Detect which cell encompasses the target text, then output its (X, Y) center coordinate. 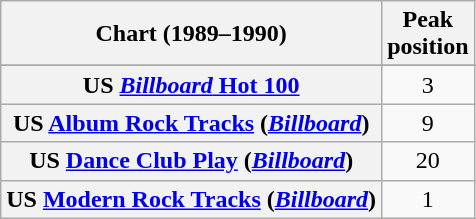
3 (428, 85)
9 (428, 123)
Peakposition (428, 34)
US Dance Club Play (Billboard) (192, 161)
US Album Rock Tracks (Billboard) (192, 123)
1 (428, 199)
Chart (1989–1990) (192, 34)
US Modern Rock Tracks (Billboard) (192, 199)
US Billboard Hot 100 (192, 85)
20 (428, 161)
